Determine the (x, y) coordinate at the center of the cell enclosing the given text.  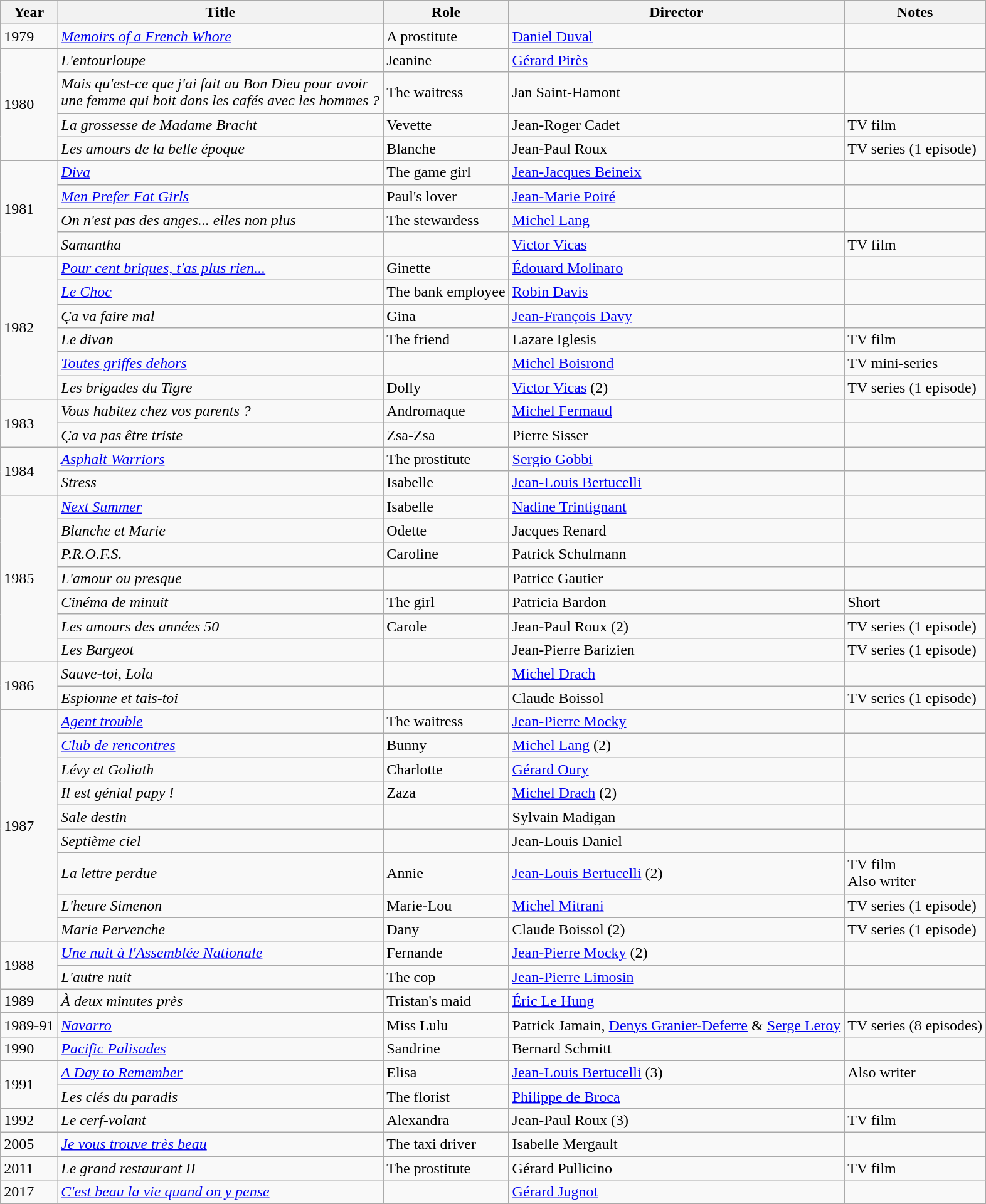
Nadine Trintignant (676, 507)
Jean-Marie Poiré (676, 196)
La lettre perdue (221, 873)
Stress (221, 483)
Jean-Roger Cadet (676, 125)
Patricia Bardon (676, 602)
Jean-Pierre Mocky (676, 722)
Les Bargeot (221, 650)
1992 (29, 1121)
Michel Lang (676, 220)
Paul's lover (446, 196)
1983 (29, 423)
Vevette (446, 125)
1989 (29, 1001)
Jean-Paul Roux (3) (676, 1121)
Gérard Pullicino (676, 1168)
Memoirs of a French Whore (221, 36)
The cop (446, 977)
Marie-Lou (446, 906)
Ça va faire mal (221, 315)
Odette (446, 531)
Marie Pervenche (221, 929)
Zaza (446, 793)
C'est beau la vie quand on y pense (221, 1192)
Michel Mitrani (676, 906)
Jean-Pierre Mocky (2) (676, 953)
La grossesse de Madame Bracht (221, 125)
Ça va pas être triste (221, 435)
The game girl (446, 172)
Le cerf-volant (221, 1121)
Blanche (446, 149)
1981 (29, 208)
L'heure Simenon (221, 906)
Septième ciel (221, 841)
Jean-Louis Bertucelli (676, 483)
The bank employee (446, 292)
Patrice Gautier (676, 578)
Jean-Jacques Beineix (676, 172)
P.R.O.F.S. (221, 554)
The florist (446, 1097)
1987 (29, 826)
Diva (221, 172)
Jean-Louis Daniel (676, 841)
Bunny (446, 746)
Cinéma de minuit (221, 602)
Toutes griffes dehors (221, 364)
Victor Vicas (2) (676, 388)
2005 (29, 1144)
Year (29, 13)
Gérard Oury (676, 769)
Michel Drach (676, 673)
1985 (29, 578)
Alexandra (446, 1121)
Bernard Schmitt (676, 1048)
2017 (29, 1192)
Sylvain Madigan (676, 817)
Title (221, 13)
Victor Vicas (676, 244)
Next Summer (221, 507)
Une nuit à l'Assemblée Nationale (221, 953)
Jean-Paul Roux (2) (676, 626)
L'entourloupe (221, 60)
1984 (29, 471)
Ginette (446, 268)
1990 (29, 1048)
Short (915, 602)
The stewardess (446, 220)
À deux minutes près (221, 1001)
Patrick Schulmann (676, 554)
Daniel Duval (676, 36)
1988 (29, 965)
Zsa-Zsa (446, 435)
TV series (8 episodes) (915, 1025)
Annie (446, 873)
The friend (446, 340)
On n'est pas des anges... elles non plus (221, 220)
Édouard Molinaro (676, 268)
Role (446, 13)
Sandrine (446, 1048)
Gérard Jugnot (676, 1192)
Lévy et Goliath (221, 769)
The taxi driver (446, 1144)
Director (676, 13)
Jean-Louis Bertucelli (3) (676, 1072)
L'autre nuit (221, 977)
Navarro (221, 1025)
Jean-Paul Roux (676, 149)
Michel Fermaud (676, 411)
Dany (446, 929)
TV mini-series (915, 364)
L'amour ou presque (221, 578)
1980 (29, 104)
Lazare Iglesis (676, 340)
A prostitute (446, 36)
Caroline (446, 554)
Mais qu'est-ce que j'ai fait au Bon Dieu pour avoir une femme qui boit dans les cafés avec les hommes ? (221, 93)
Dolly (446, 388)
Pierre Sisser (676, 435)
Jan Saint-Hamont (676, 93)
Blanche et Marie (221, 531)
1986 (29, 685)
Les amours des années 50 (221, 626)
Le grand restaurant II (221, 1168)
Isabelle Mergault (676, 1144)
Also writer (915, 1072)
Michel Drach (2) (676, 793)
Jeanine (446, 60)
Jean-François Davy (676, 315)
Sergio Gobbi (676, 459)
Le Choc (221, 292)
Espionne et tais-toi (221, 698)
Jean-Pierre Barizien (676, 650)
Tristan's maid (446, 1001)
1991 (29, 1084)
Sale destin (221, 817)
Elisa (446, 1072)
The girl (446, 602)
Notes (915, 13)
1982 (29, 327)
Fernande (446, 953)
Il est génial papy ! (221, 793)
Gérard Pirès (676, 60)
Carole (446, 626)
Je vous trouve très beau (221, 1144)
1989-91 (29, 1025)
Asphalt Warriors (221, 459)
Gina (446, 315)
Miss Lulu (446, 1025)
Club de rencontres (221, 746)
Men Prefer Fat Girls (221, 196)
Patrick Jamain, Denys Granier-Deferre & Serge Leroy (676, 1025)
Samantha (221, 244)
Pour cent briques, t'as plus rien... (221, 268)
Charlotte (446, 769)
Les brigades du Tigre (221, 388)
Jean-Pierre Limosin (676, 977)
Jean-Louis Bertucelli (2) (676, 873)
2011 (29, 1168)
Michel Lang (2) (676, 746)
Andromaque (446, 411)
Vous habitez chez vos parents ? (221, 411)
Les clés du paradis (221, 1097)
Jacques Renard (676, 531)
Les amours de la belle époque (221, 149)
Éric Le Hung (676, 1001)
1979 (29, 36)
TV filmAlso writer (915, 873)
Agent trouble (221, 722)
Michel Boisrond (676, 364)
Claude Boissol (2) (676, 929)
A Day to Remember (221, 1072)
Le divan (221, 340)
Philippe de Broca (676, 1097)
Pacific Palisades (221, 1048)
Claude Boissol (676, 698)
Robin Davis (676, 292)
Sauve-toi, Lola (221, 673)
